For the text-containing cell, return its midpoint in (x, y) coordinate format. 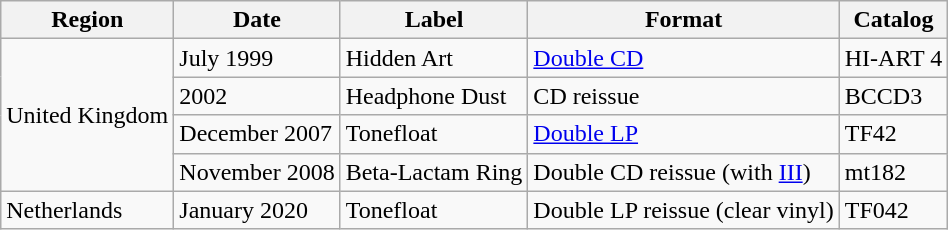
Double CD reissue (with III) (684, 172)
United Kingdom (88, 115)
TF042 (894, 210)
Format (684, 20)
Region (88, 20)
Double LP (684, 134)
Date (257, 20)
Catalog (894, 20)
Double CD (684, 58)
2002 (257, 96)
Beta-Lactam Ring (434, 172)
November 2008 (257, 172)
Headphone Dust (434, 96)
BCCD3 (894, 96)
CD reissue (684, 96)
HI-ART 4 (894, 58)
mt182 (894, 172)
Label (434, 20)
December 2007 (257, 134)
Double LP reissue (clear vinyl) (684, 210)
Hidden Art (434, 58)
July 1999 (257, 58)
Netherlands (88, 210)
TF42 (894, 134)
January 2020 (257, 210)
